Scan for the cell matching the given text and deliver its (x, y) coordinate at center. 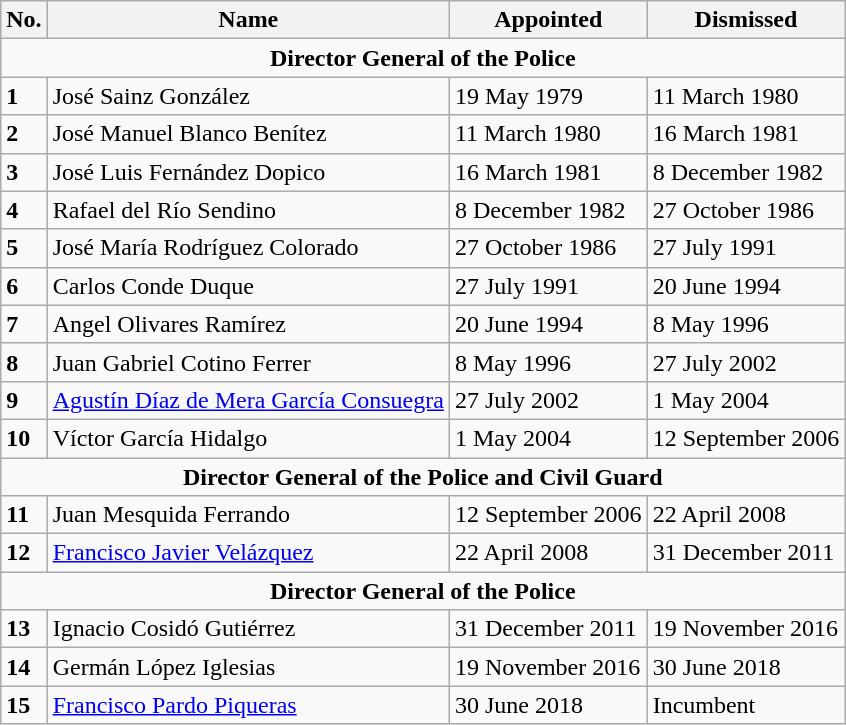
13 (24, 629)
Rafael del Río Sendino (248, 210)
9 (24, 400)
5 (24, 248)
1 (24, 96)
8 (24, 362)
Dismissed (746, 20)
Angel Olivares Ramírez (248, 324)
Appointed (548, 20)
Director General of the Police and Civil Guard (423, 477)
3 (24, 172)
José Manuel Blanco Benítez (248, 134)
Carlos Conde Duque (248, 286)
José Sainz González (248, 96)
6 (24, 286)
José Luis Fernández Dopico (248, 172)
11 (24, 515)
Juan Gabriel Cotino Ferrer (248, 362)
Ignacio Cosidó Gutiérrez (248, 629)
Incumbent (746, 705)
14 (24, 667)
No. (24, 20)
2 (24, 134)
19 May 1979 (548, 96)
4 (24, 210)
Agustín Díaz de Mera García Consuegra (248, 400)
Francisco Pardo Piqueras (248, 705)
Víctor García Hidalgo (248, 438)
10 (24, 438)
15 (24, 705)
12 (24, 553)
Juan Mesquida Ferrando (248, 515)
7 (24, 324)
Name (248, 20)
José María Rodríguez Colorado (248, 248)
Francisco Javier Velázquez (248, 553)
Germán López Iglesias (248, 667)
